For the text-containing cell, return its midpoint in [X, Y] coordinate format. 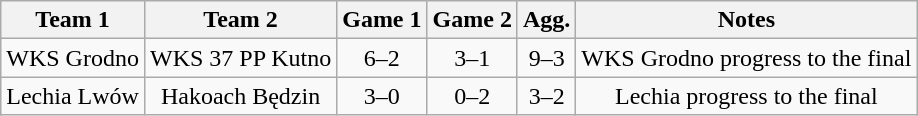
Notes [746, 20]
3–0 [382, 96]
WKS 37 PP Kutno [240, 58]
6–2 [382, 58]
Hakoach Będzin [240, 96]
WKS Grodno progress to the final [746, 58]
9–3 [546, 58]
0–2 [472, 96]
3–1 [472, 58]
Game 1 [382, 20]
Lechia progress to the final [746, 96]
Team 2 [240, 20]
Game 2 [472, 20]
3–2 [546, 96]
Team 1 [73, 20]
Lechia Lwów [73, 96]
Agg. [546, 20]
WKS Grodno [73, 58]
